Extract the (X, Y) coordinate from the center of the cell holding the provided text.  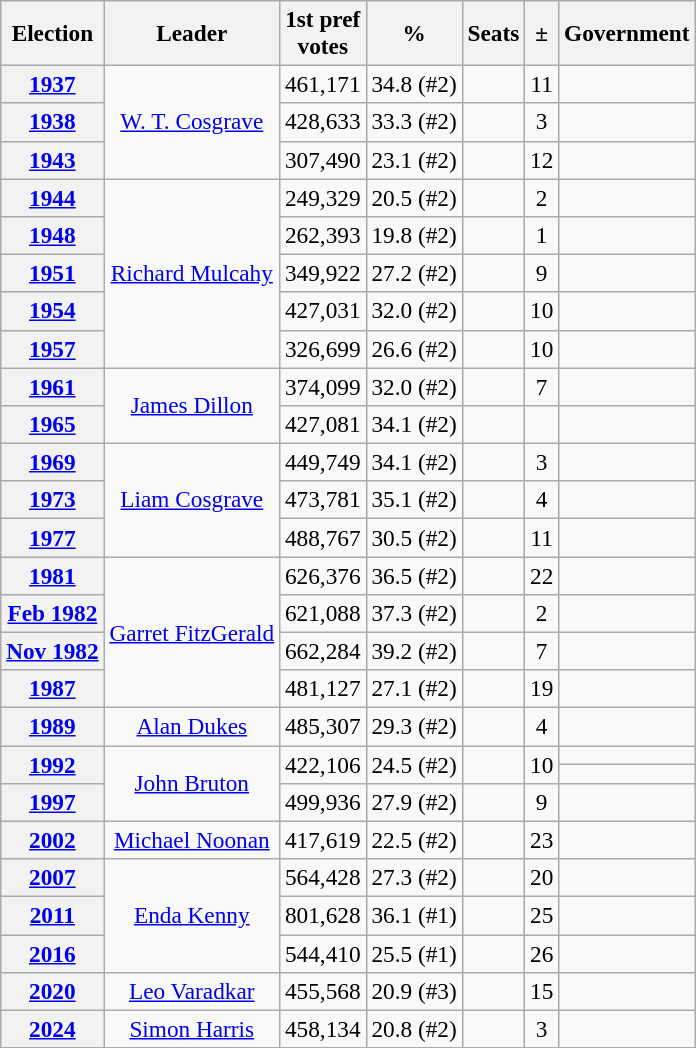
1977 (52, 537)
249,329 (323, 197)
Alan Dukes (192, 726)
37.3 (#2) (414, 613)
W. T. Cosgrave (192, 122)
Michael Noonan (192, 840)
John Bruton (192, 783)
626,376 (323, 575)
458,134 (323, 1029)
485,307 (323, 726)
19.8 (#2) (414, 235)
374,099 (323, 386)
Liam Cosgrave (192, 500)
1997 (52, 802)
33.3 (#2) (414, 122)
39.2 (#2) (414, 651)
2011 (52, 915)
307,490 (323, 160)
Enda Kenny (192, 914)
36.1 (#1) (414, 915)
2020 (52, 991)
1989 (52, 726)
20 (542, 877)
473,781 (323, 500)
Feb 1982 (52, 613)
Government (627, 32)
1981 (52, 575)
461,171 (323, 84)
35.1 (#2) (414, 500)
326,699 (323, 349)
34.8 (#2) (414, 84)
422,106 (323, 764)
1948 (52, 235)
30.5 (#2) (414, 537)
Election (52, 32)
801,628 (323, 915)
12 (542, 160)
25.5 (#1) (414, 953)
24.5 (#2) (414, 764)
2007 (52, 877)
27.9 (#2) (414, 802)
349,922 (323, 273)
Simon Harris (192, 1029)
1957 (52, 349)
1961 (52, 386)
1944 (52, 197)
1969 (52, 462)
Leader (192, 32)
449,749 (323, 462)
488,767 (323, 537)
% (414, 32)
25 (542, 915)
Nov 1982 (52, 651)
1965 (52, 424)
1992 (52, 764)
1 (542, 235)
Richard Mulcahy (192, 272)
1937 (52, 84)
499,936 (323, 802)
26.6 (#2) (414, 349)
428,633 (323, 122)
15 (542, 991)
20.8 (#2) (414, 1029)
1987 (52, 689)
2002 (52, 840)
1954 (52, 311)
22.5 (#2) (414, 840)
20.5 (#2) (414, 197)
27.1 (#2) (414, 689)
2024 (52, 1029)
29.3 (#2) (414, 726)
427,031 (323, 311)
544,410 (323, 953)
481,127 (323, 689)
455,568 (323, 991)
262,393 (323, 235)
26 (542, 953)
23.1 (#2) (414, 160)
Garret FitzGerald (192, 632)
564,428 (323, 877)
Leo Varadkar (192, 991)
427,081 (323, 424)
20.9 (#3) (414, 991)
1951 (52, 273)
± (542, 32)
1943 (52, 160)
2016 (52, 953)
1973 (52, 500)
19 (542, 689)
621,088 (323, 613)
417,619 (323, 840)
662,284 (323, 651)
1st prefvotes (323, 32)
Seats (494, 32)
36.5 (#2) (414, 575)
1938 (52, 122)
James Dillon (192, 405)
27.2 (#2) (414, 273)
27.3 (#2) (414, 877)
22 (542, 575)
23 (542, 840)
